From the cell containing the given text, extract its center point as [x, y] coordinate. 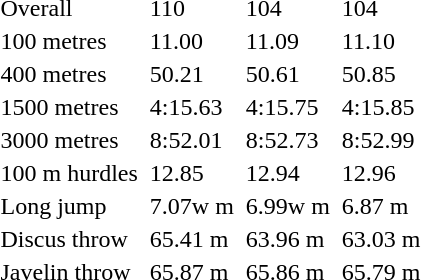
4:15.75 [288, 107]
63.96 m [288, 239]
50.21 [192, 74]
11.09 [288, 41]
4:15.63 [192, 107]
11.00 [192, 41]
7.07w m [192, 206]
12.85 [192, 173]
8:52.01 [192, 140]
12.94 [288, 173]
6.99w m [288, 206]
65.41 m [192, 239]
8:52.73 [288, 140]
50.61 [288, 74]
